Extract the (x, y) coordinate from the center of the cell holding the provided text.  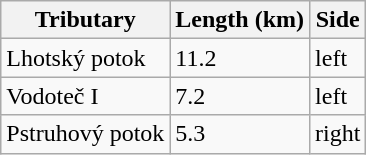
Length (km) (240, 20)
7.2 (240, 96)
Tributary (86, 20)
Side (338, 20)
11.2 (240, 58)
Lhotský potok (86, 58)
Pstruhový potok (86, 134)
5.3 (240, 134)
Vodoteč I (86, 96)
right (338, 134)
